Identify which cell holds the provided text, then report its (x, y) central coordinate. 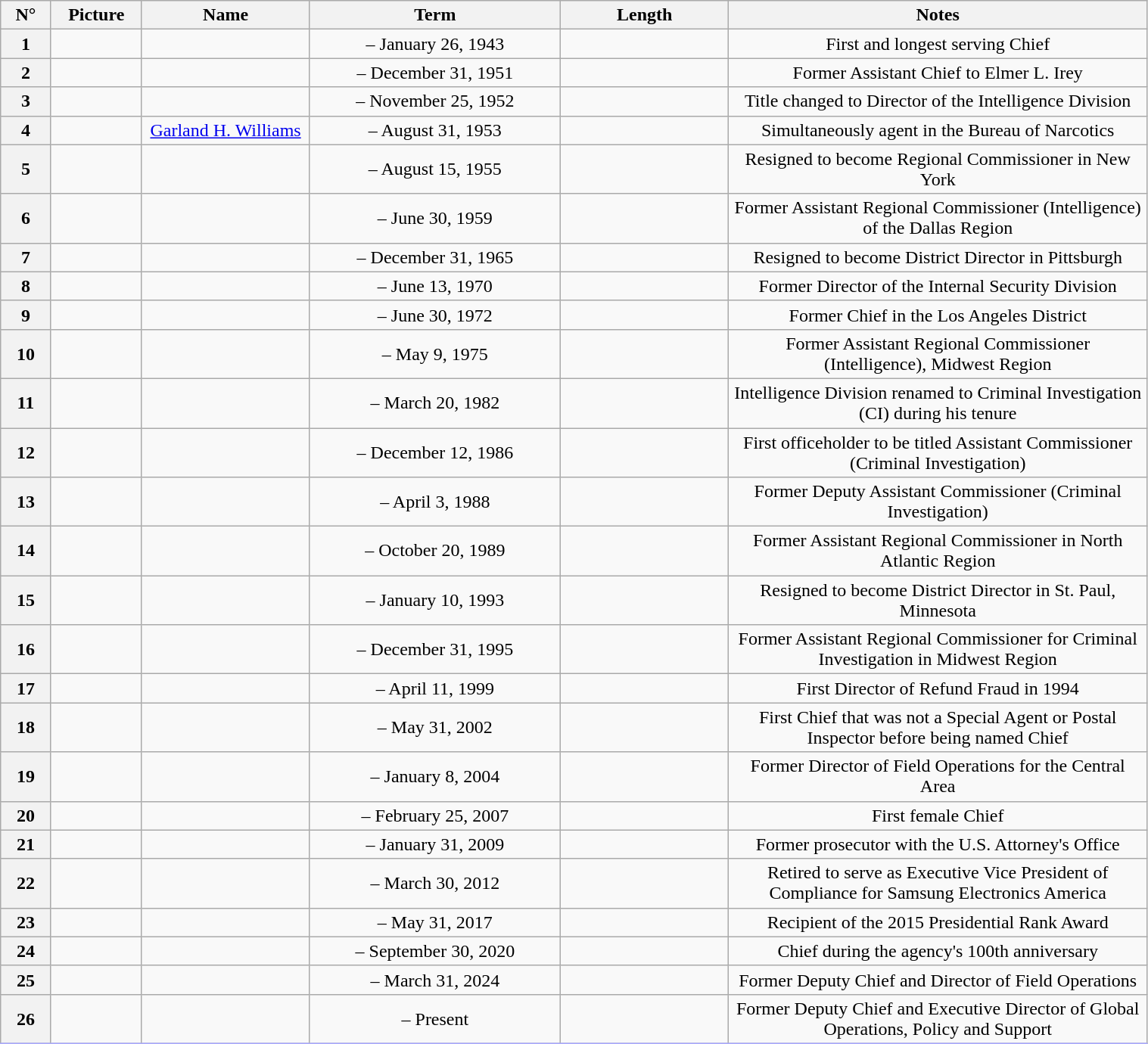
8 (26, 286)
3 (26, 101)
24 (26, 951)
Length (645, 15)
– August 15, 1955 (435, 169)
First Director of Refund Fraud in 1994 (938, 688)
– June 13, 1970 (435, 286)
– January 10, 1993 (435, 601)
– March 30, 2012 (435, 884)
21 (26, 844)
6 (26, 218)
– June 30, 1959 (435, 218)
First Chief that was not a Special Agent or Postal Inspector before being named Chief (938, 728)
17 (26, 688)
– April 3, 1988 (435, 502)
First female Chief (938, 816)
Term (435, 15)
Name (226, 15)
– December 31, 1995 (435, 649)
23 (26, 922)
– January 26, 1943 (435, 44)
2 (26, 73)
– May 31, 2017 (435, 922)
9 (26, 315)
Former prosecutor with the U.S. Attorney's Office (938, 844)
– May 31, 2002 (435, 728)
– April 11, 1999 (435, 688)
19 (26, 776)
18 (26, 728)
Intelligence Division renamed to Criminal Investigation (CI) during his tenure (938, 402)
12 (26, 452)
Notes (938, 15)
Chief during the agency's 100th anniversary (938, 951)
16 (26, 649)
Resigned to become Regional Commissioner in New York (938, 169)
Former Director of the Internal Security Division (938, 286)
Resigned to become District Director in Pittsburgh (938, 257)
26 (26, 1018)
5 (26, 169)
– October 20, 1989 (435, 551)
Title changed to Director of the Intelligence Division (938, 101)
– June 30, 1972 (435, 315)
– September 30, 2020 (435, 951)
20 (26, 816)
– March 20, 1982 (435, 402)
Former Director of Field Operations for the Central Area (938, 776)
25 (26, 980)
– March 31, 2024 (435, 980)
14 (26, 551)
1 (26, 44)
Former Deputy Chief and Director of Field Operations (938, 980)
Retired to serve as Executive Vice President of Compliance for Samsung Electronics America (938, 884)
– December 12, 1986 (435, 452)
N° (26, 15)
– November 25, 1952 (435, 101)
First officeholder to be titled Assistant Commissioner (Criminal Investigation) (938, 452)
– December 31, 1951 (435, 73)
Resigned to become District Director in St. Paul, Minnesota (938, 601)
Former Deputy Assistant Commissioner (Criminal Investigation) (938, 502)
Former Assistant Regional Commissioner (Intelligence), Midwest Region (938, 354)
Former Assistant Chief to Elmer L. Irey (938, 73)
– January 8, 2004 (435, 776)
Picture (96, 15)
7 (26, 257)
– May 9, 1975 (435, 354)
10 (26, 354)
Garland H. Williams (226, 130)
Simultaneously agent in the Bureau of Narcotics (938, 130)
22 (26, 884)
11 (26, 402)
– January 31, 2009 (435, 844)
13 (26, 502)
First and longest serving Chief (938, 44)
4 (26, 130)
Former Assistant Regional Commissioner (Intelligence) of the Dallas Region (938, 218)
– February 25, 2007 (435, 816)
Former Assistant Regional Commissioner for Criminal Investigation in Midwest Region (938, 649)
– August 31, 1953 (435, 130)
– December 31, 1965 (435, 257)
Former Deputy Chief and Executive Director of Global Operations, Policy and Support (938, 1018)
– Present (435, 1018)
15 (26, 601)
Recipient of the 2015 Presidential Rank Award (938, 922)
Former Chief in the Los Angeles District (938, 315)
Former Assistant Regional Commissioner in North Atlantic Region (938, 551)
